For the text-containing cell, return its midpoint in [X, Y] coordinate format. 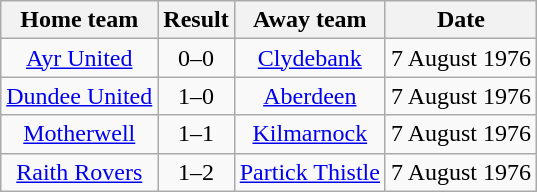
1–2 [196, 172]
Home team [80, 20]
Partick Thistle [310, 172]
Date [460, 20]
1–0 [196, 96]
Motherwell [80, 134]
Kilmarnock [310, 134]
1–1 [196, 134]
Dundee United [80, 96]
Aberdeen [310, 96]
Away team [310, 20]
Result [196, 20]
Clydebank [310, 58]
Ayr United [80, 58]
Raith Rovers [80, 172]
0–0 [196, 58]
